Find where the given text appears and provide that cell's center as (x, y) coordinate. 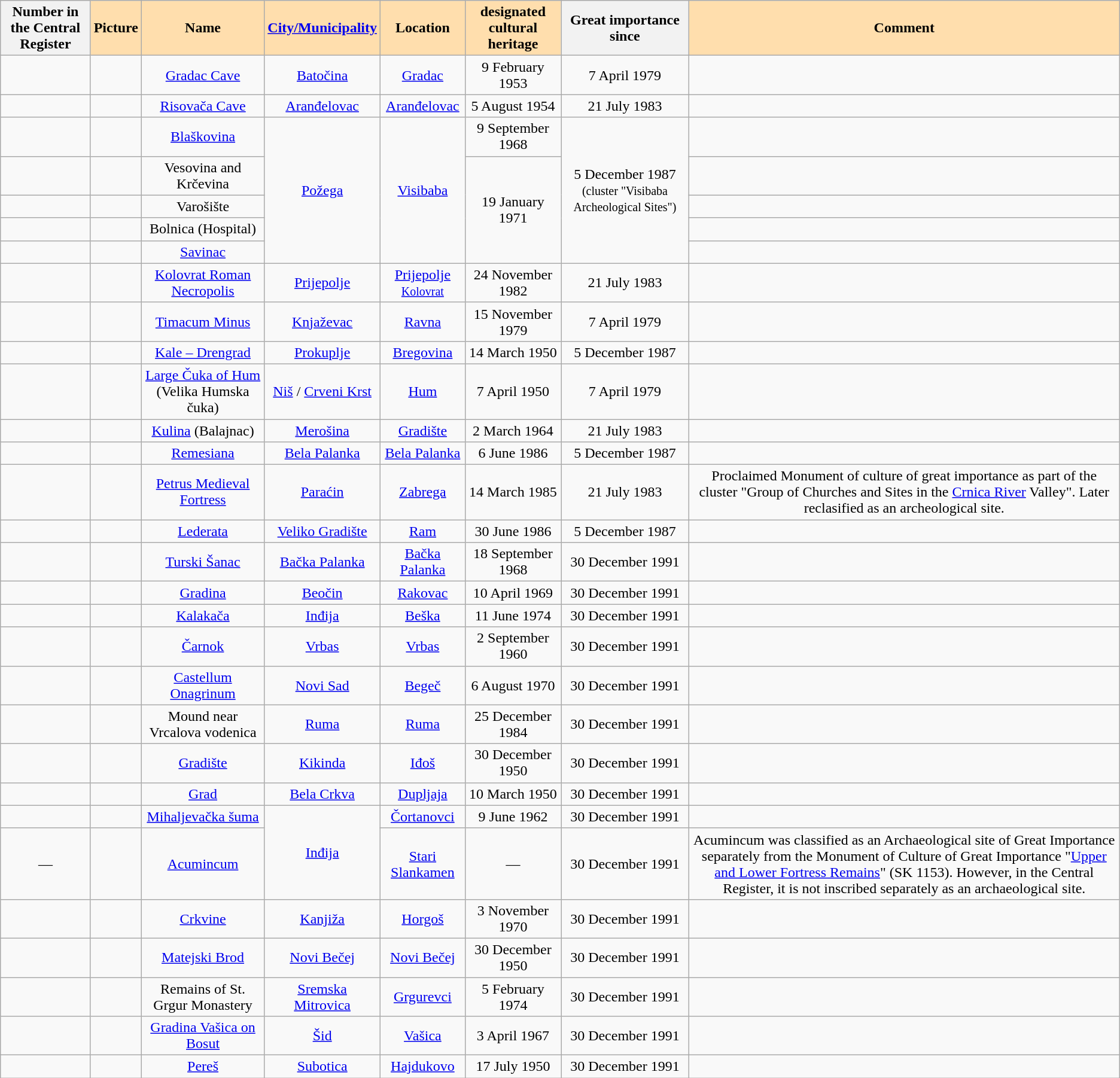
Horgoš (423, 919)
17 July 1950 (513, 1067)
Gradac Cave (202, 75)
Number in the Central Register (45, 28)
Iđoš (423, 763)
City/Municipality (322, 28)
Prijepolje (322, 282)
Comment (904, 28)
Turski Šanac (202, 562)
Bolnica (Hospital) (202, 229)
Great importance since (625, 28)
2 September 1960 (513, 646)
Mihaljevačka šuma (202, 817)
Knjaževac (322, 322)
Sremska Mitrovica (322, 997)
Location (423, 28)
Beočin (322, 593)
Begeč (423, 686)
30 June 1986 (513, 531)
Merošina (322, 430)
Name (202, 28)
Hum (423, 391)
Vesovina and Krčevina (202, 176)
Ram (423, 531)
Kikinda (322, 763)
7 April 1950 (513, 391)
Mound near Vrcalova vodenica (202, 724)
Gradina Vašica on Bosut (202, 1036)
24 November 1982 (513, 282)
6 June 1986 (513, 453)
Niš / Crveni Krst (322, 391)
Subotica (322, 1067)
Paraćin (322, 492)
15 November 1979 (513, 322)
Novi Sad (322, 686)
10 March 1950 (513, 794)
Vašica (423, 1036)
6 August 1970 (513, 686)
19 January 1971 (513, 209)
Matejski Brod (202, 957)
Veliko Gradište (322, 531)
5 August 1954 (513, 106)
11 June 1974 (513, 616)
Hajdukovo (423, 1067)
3 April 1967 (513, 1036)
Šid (322, 1036)
Zabrega (423, 492)
PrijepoljeKolovrat (423, 282)
Savinac (202, 252)
Kale – Drengrad (202, 352)
Remains of St. Grgur Monastery (202, 997)
Crkvine (202, 919)
Čortanovci (423, 817)
Kolovrat Roman Necropolis (202, 282)
Castellum Onagrinum (202, 686)
Risovača Cave (202, 106)
9 February 1953 (513, 75)
Ravna (423, 322)
Blaškovina (202, 136)
Bregovina (423, 352)
Varošište (202, 206)
Remesiana (202, 453)
Lederata (202, 531)
Rakovac (423, 593)
Beška (423, 616)
Pereš (202, 1067)
Požega (322, 190)
9 September 1968 (513, 136)
10 April 1969 (513, 593)
Stari Slankamen (423, 864)
Kalakača (202, 616)
14 March 1985 (513, 492)
Kulina (Balajnac) (202, 430)
Visibaba (423, 190)
Grad (202, 794)
14 March 1950 (513, 352)
Bela Crkva (322, 794)
Gradac (423, 75)
Timacum Minus (202, 322)
Dupljaja (423, 794)
5 December 1987 (cluster "Visibaba Archeological Sites") (625, 190)
Batočina (322, 75)
18 September 1968 (513, 562)
Grgurevci (423, 997)
Prokuplje (322, 352)
3 November 1970 (513, 919)
25 December 1984 (513, 724)
Gradina (202, 593)
Large Čuka of Hum (Velika Humska čuka) (202, 391)
designated cultural heritage (513, 28)
Čarnok (202, 646)
2 March 1964 (513, 430)
Kanjiža (322, 919)
Petrus Medieval Fortress (202, 492)
Acumincum (202, 864)
Picture (116, 28)
9 June 1962 (513, 817)
5 February 1974 (513, 997)
